Return the [x, y] coordinate for the center point of the cell that contains the specified text.  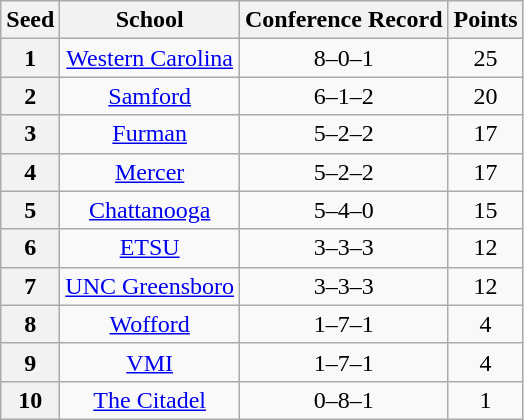
10 [30, 400]
20 [486, 96]
0–8–1 [344, 400]
Seed [30, 20]
The Citadel [150, 400]
25 [486, 58]
ETSU [150, 248]
8 [30, 324]
7 [30, 286]
2 [30, 96]
Furman [150, 134]
Points [486, 20]
6 [30, 248]
UNC Greensboro [150, 286]
5 [30, 210]
3 [30, 134]
School [150, 20]
8–0–1 [344, 58]
5–4–0 [344, 210]
Chattanooga [150, 210]
Wofford [150, 324]
6–1–2 [344, 96]
Mercer [150, 172]
9 [30, 362]
VMI [150, 362]
Western Carolina [150, 58]
Samford [150, 96]
15 [486, 210]
Conference Record [344, 20]
